From the cell containing the given text, extract its center point as [x, y] coordinate. 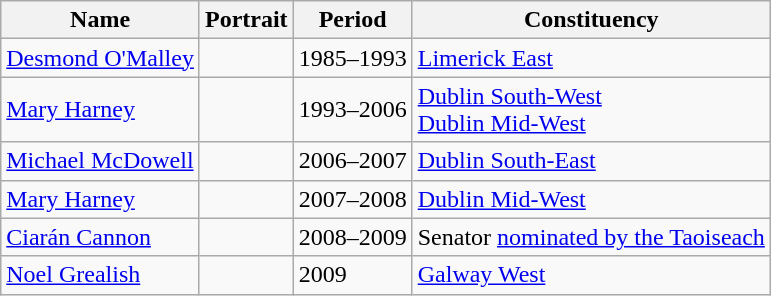
Constituency [591, 20]
Dublin South-East [591, 161]
Galway West [591, 275]
2009 [352, 275]
Limerick East [591, 58]
Portrait [246, 20]
Desmond O'Malley [100, 58]
1985–1993 [352, 58]
Dublin Mid-West [591, 199]
Michael McDowell [100, 161]
1993–2006 [352, 110]
Noel Grealish [100, 275]
2007–2008 [352, 199]
2008–2009 [352, 237]
Ciarán Cannon [100, 237]
Period [352, 20]
Dublin South-WestDublin Mid-West [591, 110]
2006–2007 [352, 161]
Senator nominated by the Taoiseach [591, 237]
Name [100, 20]
